Search for the cell housing the specified text and yield its [x, y] center coordinate. 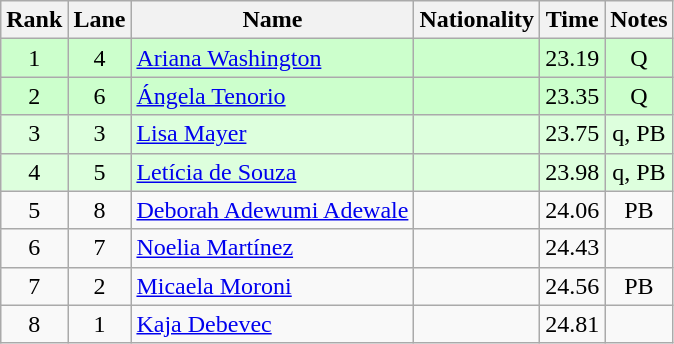
Micaela Moroni [272, 286]
23.19 [572, 58]
Name [272, 20]
Ángela Tenorio [272, 96]
Ariana Washington [272, 58]
Lisa Mayer [272, 134]
Rank [34, 20]
Letícia de Souza [272, 172]
24.81 [572, 324]
23.75 [572, 134]
24.06 [572, 210]
23.98 [572, 172]
Kaja Debevec [272, 324]
24.56 [572, 286]
23.35 [572, 96]
Lane [100, 20]
Notes [639, 20]
Nationality [477, 20]
24.43 [572, 248]
Deborah Adewumi Adewale [272, 210]
Noelia Martínez [272, 248]
Time [572, 20]
